Return the [x, y] coordinate for the center point of the cell that contains the specified text.  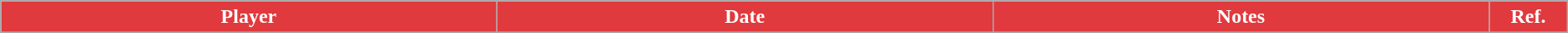
Date [745, 17]
Ref. [1529, 17]
Player [249, 17]
Notes [1240, 17]
